From the cell containing the given text, extract its center point as [x, y] coordinate. 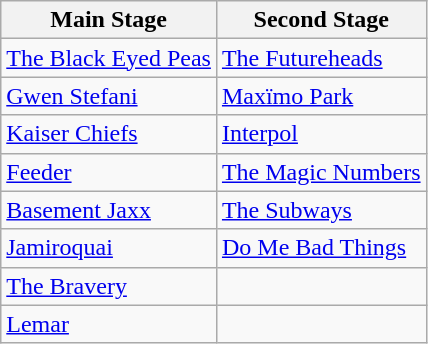
Lemar [109, 324]
Gwen Stefani [109, 96]
Jamiroquai [109, 248]
Second Stage [321, 20]
Feeder [109, 172]
Maxïmo Park [321, 96]
The Bravery [109, 286]
The Black Eyed Peas [109, 58]
Kaiser Chiefs [109, 134]
The Magic Numbers [321, 172]
Basement Jaxx [109, 210]
The Futureheads [321, 58]
The Subways [321, 210]
Do Me Bad Things [321, 248]
Main Stage [109, 20]
Interpol [321, 134]
